Return the [X, Y] coordinate for the center point of the cell that contains the specified text.  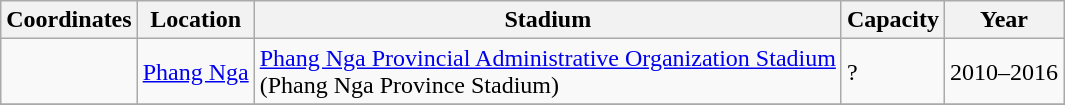
Year [1004, 20]
Stadium [548, 20]
? [892, 72]
Location [196, 20]
Coordinates [69, 20]
Capacity [892, 20]
Phang Nga [196, 72]
Phang Nga Provincial Administrative Organization Stadium(Phang Nga Province Stadium) [548, 72]
2010–2016 [1004, 72]
